Scan for the cell matching the given text and deliver its (x, y) coordinate at center. 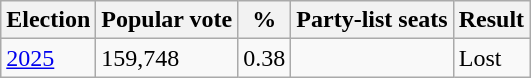
Party-list seats (372, 20)
2025 (48, 58)
Lost (491, 58)
Popular vote (167, 20)
% (264, 20)
Result (491, 20)
Election (48, 20)
0.38 (264, 58)
159,748 (167, 58)
